Return [x, y] of the center of cell containing provided text 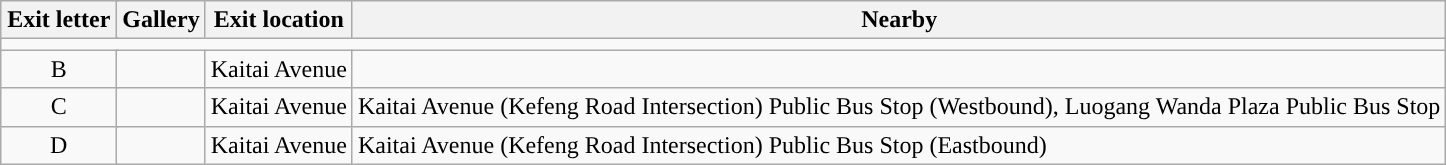
D [59, 145]
Gallery [161, 20]
Kaitai Avenue (Kefeng Road Intersection) Public Bus Stop (Eastbound) [898, 145]
Exit location [278, 20]
B [59, 69]
Nearby [898, 20]
Kaitai Avenue (Kefeng Road Intersection) Public Bus Stop (Westbound), Luogang Wanda Plaza Public Bus Stop [898, 107]
C [59, 107]
Exit letter [59, 20]
